Search for the cell housing the specified text and yield its (x, y) center coordinate. 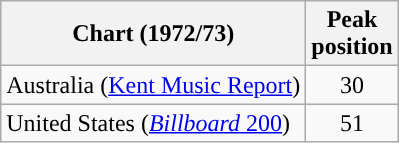
30 (352, 85)
United States (Billboard 200) (154, 123)
Peakposition (352, 34)
Chart (1972/73) (154, 34)
51 (352, 123)
Australia (Kent Music Report) (154, 85)
